Scan for the cell matching the given text and deliver its [X, Y] coordinate at center. 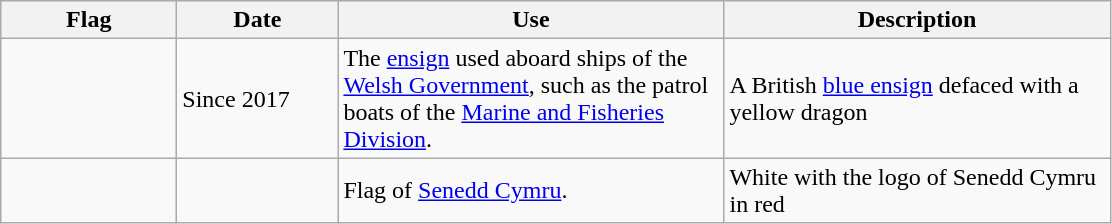
The ensign used aboard ships of the Welsh Government, such as the patrol boats of the Marine and Fisheries Division. [531, 98]
A British blue ensign defaced with a yellow dragon [917, 98]
White with the logo of Senedd Cymru in red [917, 190]
Date [258, 20]
Flag [89, 20]
Description [917, 20]
Use [531, 20]
Since 2017 [258, 98]
Flag of Senedd Cymru. [531, 190]
